Output the [x, y] coordinate of the center of the cell containing the given text.  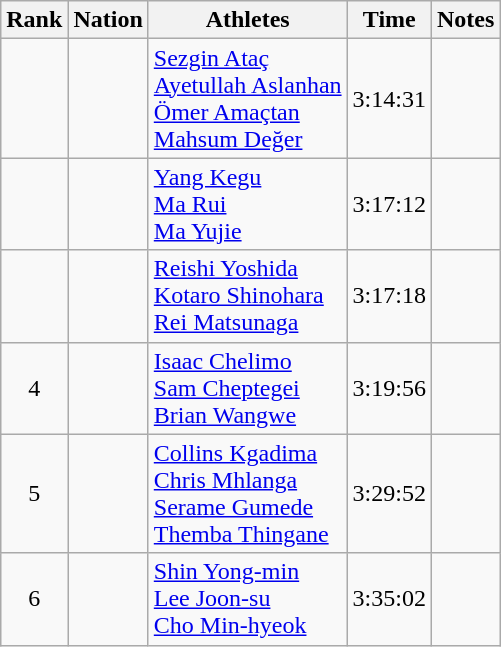
Shin Yong-minLee Joon-suCho Min-hyeok [248, 599]
3:17:12 [389, 204]
5 [34, 494]
3:17:18 [389, 296]
Reishi YoshidaKotaro ShinoharaRei Matsunaga [248, 296]
Nation [108, 20]
Isaac ChelimoSam CheptegeiBrian Wangwe [248, 388]
3:14:31 [389, 98]
Yang KeguMa RuiMa Yujie [248, 204]
Collins KgadimaChris MhlangaSerame GumedeThemba Thingane [248, 494]
Rank [34, 20]
4 [34, 388]
6 [34, 599]
3:19:56 [389, 388]
3:35:02 [389, 599]
Notes [465, 20]
Time [389, 20]
3:29:52 [389, 494]
Sezgin AtaçAyetullah AslanhanÖmer AmaçtanMahsum Değer [248, 98]
Athletes [248, 20]
